Determine the (x, y) coordinate at the center of the cell enclosing the given text.  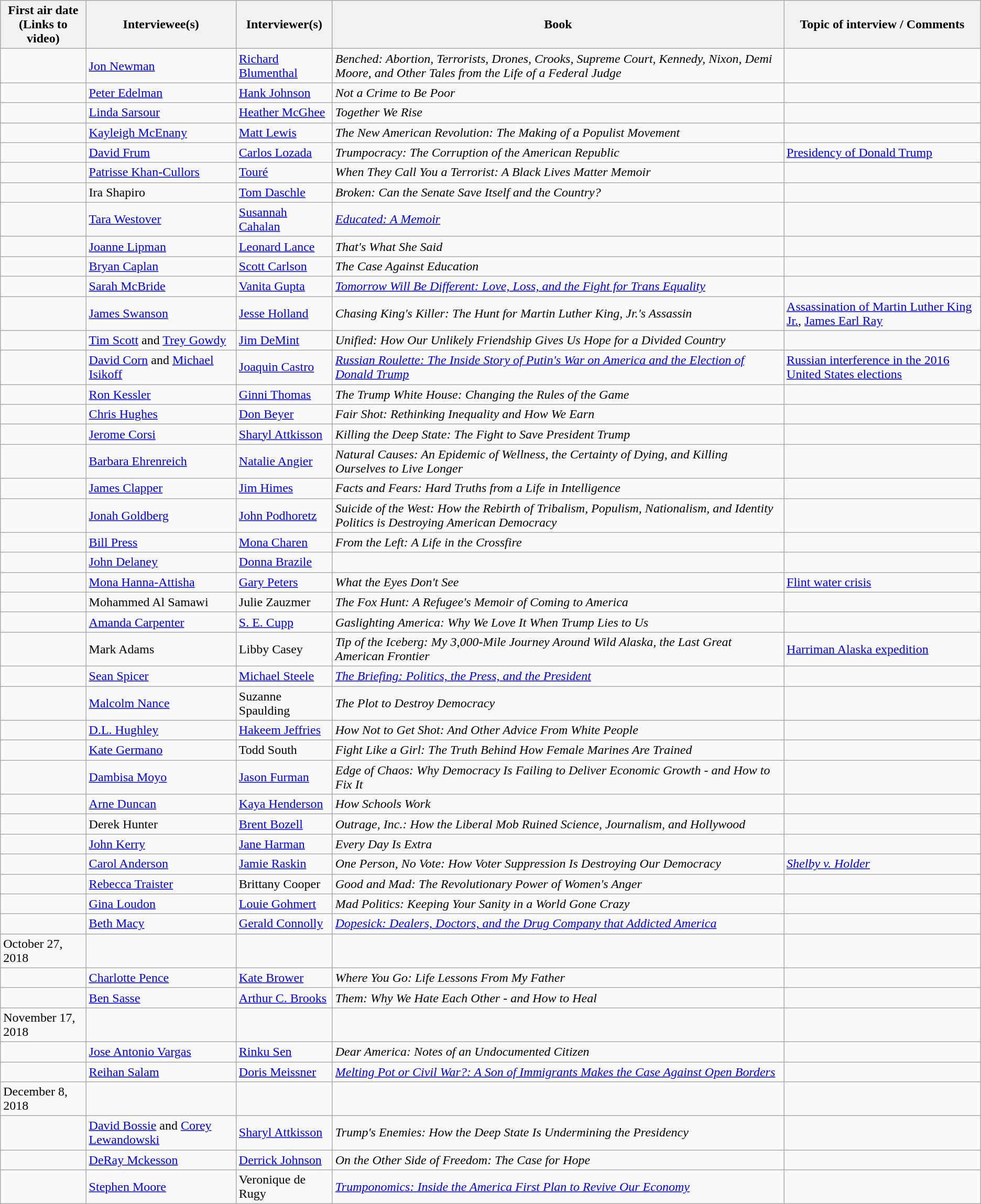
Suicide of the West: How the Rebirth of Tribalism, Populism, Nationalism, and Identity Politics is Destroying American Democracy (558, 516)
Bryan Caplan (161, 266)
November 17, 2018 (43, 1025)
Michael Steele (284, 676)
Peter Edelman (161, 93)
Touré (284, 172)
Killing the Deep State: The Fight to Save President Trump (558, 434)
December 8, 2018 (43, 1099)
Julie Zauzmer (284, 602)
Broken: Can the Senate Save Itself and the Country? (558, 192)
Mad Politics: Keeping Your Sanity in a World Gone Crazy (558, 904)
Ron Kessler (161, 395)
Veronique de Rugy (284, 1187)
Dear America: Notes of an Undocumented Citizen (558, 1052)
Mona Charen (284, 542)
David Frum (161, 152)
Kate Germano (161, 750)
Heather McGhee (284, 113)
Harriman Alaska expedition (882, 649)
Ben Sasse (161, 998)
DeRay Mckesson (161, 1160)
Scott Carlson (284, 266)
Topic of interview / Comments (882, 25)
Leonard Lance (284, 246)
Arthur C. Brooks (284, 998)
Tomorrow Will Be Different: Love, Loss, and the Fight for Trans Equality (558, 286)
Mark Adams (161, 649)
Hank Johnson (284, 93)
How Schools Work (558, 804)
Rebecca Traister (161, 884)
Gary Peters (284, 582)
Assassination of Martin Luther King Jr., James Earl Ray (882, 313)
Jim Himes (284, 488)
Mona Hanna-Attisha (161, 582)
D.L. Hughley (161, 730)
Barbara Ehrenreich (161, 461)
From the Left: A Life in the Crossfire (558, 542)
Jose Antonio Vargas (161, 1052)
Susannah Cahalan (284, 219)
Derrick Johnson (284, 1160)
Where You Go: Life Lessons From My Father (558, 978)
Malcolm Nance (161, 703)
Every Day Is Extra (558, 844)
Together We Rise (558, 113)
Unified: How Our Unlikely Friendship Gives Us Hope for a Divided Country (558, 341)
Doris Meissner (284, 1071)
Libby Casey (284, 649)
Tom Daschle (284, 192)
The Briefing: Politics, the Press, and the President (558, 676)
Hakeem Jeffries (284, 730)
Tip of the Iceberg: My 3,000-Mile Journey Around Wild Alaska, the Last Great American Frontier (558, 649)
October 27, 2018 (43, 950)
Derek Hunter (161, 824)
The Trump White House: Changing the Rules of the Game (558, 395)
Rinku Sen (284, 1052)
Trump's Enemies: How the Deep State Is Undermining the Presidency (558, 1133)
Fight Like a Girl: The Truth Behind How Female Marines Are Trained (558, 750)
Ira Shapiro (161, 192)
Natalie Angier (284, 461)
How Not to Get Shot: And Other Advice From White People (558, 730)
Vanita Gupta (284, 286)
Jon Newman (161, 66)
Gerald Connolly (284, 924)
The Plot to Destroy Democracy (558, 703)
Interviewee(s) (161, 25)
Todd South (284, 750)
Kate Brower (284, 978)
David Bossie and Corey Lewandowski (161, 1133)
Russian Roulette: The Inside Story of Putin's War on America and the Election of Donald Trump (558, 368)
S. E. Cupp (284, 622)
Educated: A Memoir (558, 219)
David Corn and Michael Isikoff (161, 368)
Don Beyer (284, 414)
Gaslighting America: Why We Love It When Trump Lies to Us (558, 622)
Amanda Carpenter (161, 622)
Interviewer(s) (284, 25)
Arne Duncan (161, 804)
Jane Harman (284, 844)
The Fox Hunt: A Refugee's Memoir of Coming to America (558, 602)
Suzanne Spaulding (284, 703)
Mohammed Al Samawi (161, 602)
Kaya Henderson (284, 804)
Patrisse Khan-Cullors (161, 172)
Outrage, Inc.: How the Liberal Mob Ruined Science, Journalism, and Hollywood (558, 824)
Brittany Cooper (284, 884)
Facts and Fears: Hard Truths from a Life in Intelligence (558, 488)
First air date(Links to video) (43, 25)
Russian interference in the 2016 United States elections (882, 368)
Shelby v. Holder (882, 864)
One Person, No Vote: How Voter Suppression Is Destroying Our Democracy (558, 864)
Dambisa Moyo (161, 778)
Linda Sarsour (161, 113)
Chris Hughes (161, 414)
Chasing King's Killer: The Hunt for Martin Luther King, Jr.'s Assassin (558, 313)
John Podhoretz (284, 516)
Joanne Lipman (161, 246)
Tara Westover (161, 219)
When They Call You a Terrorist: A Black Lives Matter Memoir (558, 172)
Jerome Corsi (161, 434)
Richard Blumenthal (284, 66)
Jonah Goldberg (161, 516)
Bill Press (161, 542)
The New American Revolution: The Making of a Populist Movement (558, 133)
Edge of Chaos: Why Democracy Is Failing to Deliver Economic Growth - and How to Fix It (558, 778)
Jason Furman (284, 778)
Good and Mad: The Revolutionary Power of Women's Anger (558, 884)
That's What She Said (558, 246)
Joaquin Castro (284, 368)
Flint water crisis (882, 582)
John Kerry (161, 844)
What the Eyes Don't See (558, 582)
Presidency of Donald Trump (882, 152)
Carlos Lozada (284, 152)
Tim Scott and Trey Gowdy (161, 341)
Fair Shot: Rethinking Inequality and How We Earn (558, 414)
Sarah McBride (161, 286)
James Clapper (161, 488)
Them: Why We Hate Each Other - and How to Heal (558, 998)
Carol Anderson (161, 864)
Louie Gohmert (284, 904)
Book (558, 25)
John Delaney (161, 562)
Matt Lewis (284, 133)
Donna Brazile (284, 562)
Dopesick: Dealers, Doctors, and the Drug Company that Addicted America (558, 924)
Gina Loudon (161, 904)
Ginni Thomas (284, 395)
Natural Causes: An Epidemic of Wellness, the Certainty of Dying, and Killing Ourselves to Live Longer (558, 461)
Reihan Salam (161, 1071)
Jesse Holland (284, 313)
Charlotte Pence (161, 978)
Benched: Abortion, Terrorists, Drones, Crooks, Supreme Court, Kennedy, Nixon, Demi Moore, and Other Tales from the Life of a Federal Judge (558, 66)
Melting Pot or Civil War?: A Son of Immigrants Makes the Case Against Open Borders (558, 1071)
Trumponomics: Inside the America First Plan to Revive Our Economy (558, 1187)
The Case Against Education (558, 266)
Brent Bozell (284, 824)
Beth Macy (161, 924)
On the Other Side of Freedom: The Case for Hope (558, 1160)
Jim DeMint (284, 341)
Stephen Moore (161, 1187)
Jamie Raskin (284, 864)
Not a Crime to Be Poor (558, 93)
Sean Spicer (161, 676)
Kayleigh McEnany (161, 133)
Trumpocracy: The Corruption of the American Republic (558, 152)
James Swanson (161, 313)
